For the text-containing cell, return its midpoint in [x, y] coordinate format. 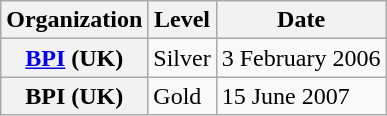
Organization [74, 20]
Gold [182, 96]
Level [182, 20]
15 June 2007 [301, 96]
3 February 2006 [301, 58]
Silver [182, 58]
Date [301, 20]
